Identify which cell holds the provided text, then report its [X, Y] central coordinate. 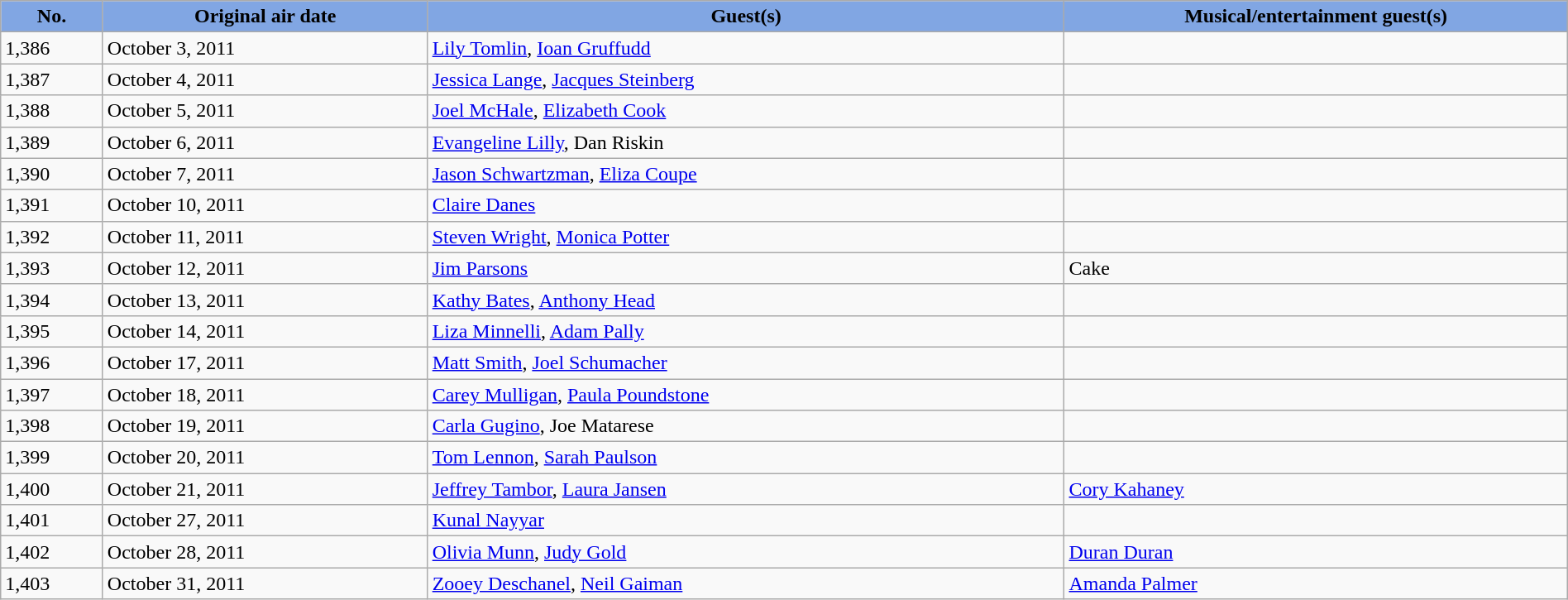
Jason Schwartzman, Eliza Coupe [746, 174]
Amanda Palmer [1316, 583]
1,395 [52, 331]
October 28, 2011 [265, 552]
Liza Minnelli, Adam Pally [746, 331]
1,393 [52, 268]
1,396 [52, 362]
October 7, 2011 [265, 174]
October 17, 2011 [265, 362]
October 11, 2011 [265, 237]
Musical/entertainment guest(s) [1316, 17]
Kathy Bates, Anthony Head [746, 300]
1,402 [52, 552]
October 21, 2011 [265, 489]
Lily Tomlin, Ioan Gruffudd [746, 48]
1,397 [52, 395]
Carla Gugino, Joe Matarese [746, 426]
Guest(s) [746, 17]
October 6, 2011 [265, 142]
October 31, 2011 [265, 583]
Joel McHale, Elizabeth Cook [746, 111]
Evangeline Lilly, Dan Riskin [746, 142]
1,399 [52, 458]
1,389 [52, 142]
Steven Wright, Monica Potter [746, 237]
Jim Parsons [746, 268]
October 27, 2011 [265, 521]
October 3, 2011 [265, 48]
October 10, 2011 [265, 205]
1,400 [52, 489]
October 19, 2011 [265, 426]
October 13, 2011 [265, 300]
October 14, 2011 [265, 331]
Kunal Nayyar [746, 521]
1,387 [52, 79]
Cake [1316, 268]
October 4, 2011 [265, 79]
Tom Lennon, Sarah Paulson [746, 458]
Jessica Lange, Jacques Steinberg [746, 79]
Carey Mulligan, Paula Poundstone [746, 395]
Cory Kahaney [1316, 489]
1,401 [52, 521]
1,391 [52, 205]
Claire Danes [746, 205]
1,403 [52, 583]
October 12, 2011 [265, 268]
Duran Duran [1316, 552]
October 5, 2011 [265, 111]
1,386 [52, 48]
October 20, 2011 [265, 458]
1,388 [52, 111]
No. [52, 17]
Jeffrey Tambor, Laura Jansen [746, 489]
1,398 [52, 426]
Original air date [265, 17]
Matt Smith, Joel Schumacher [746, 362]
1,392 [52, 237]
Zooey Deschanel, Neil Gaiman [746, 583]
October 18, 2011 [265, 395]
1,390 [52, 174]
1,394 [52, 300]
Olivia Munn, Judy Gold [746, 552]
